Capture the cell that displays the provided text and extract its [x, y] central coordinate. 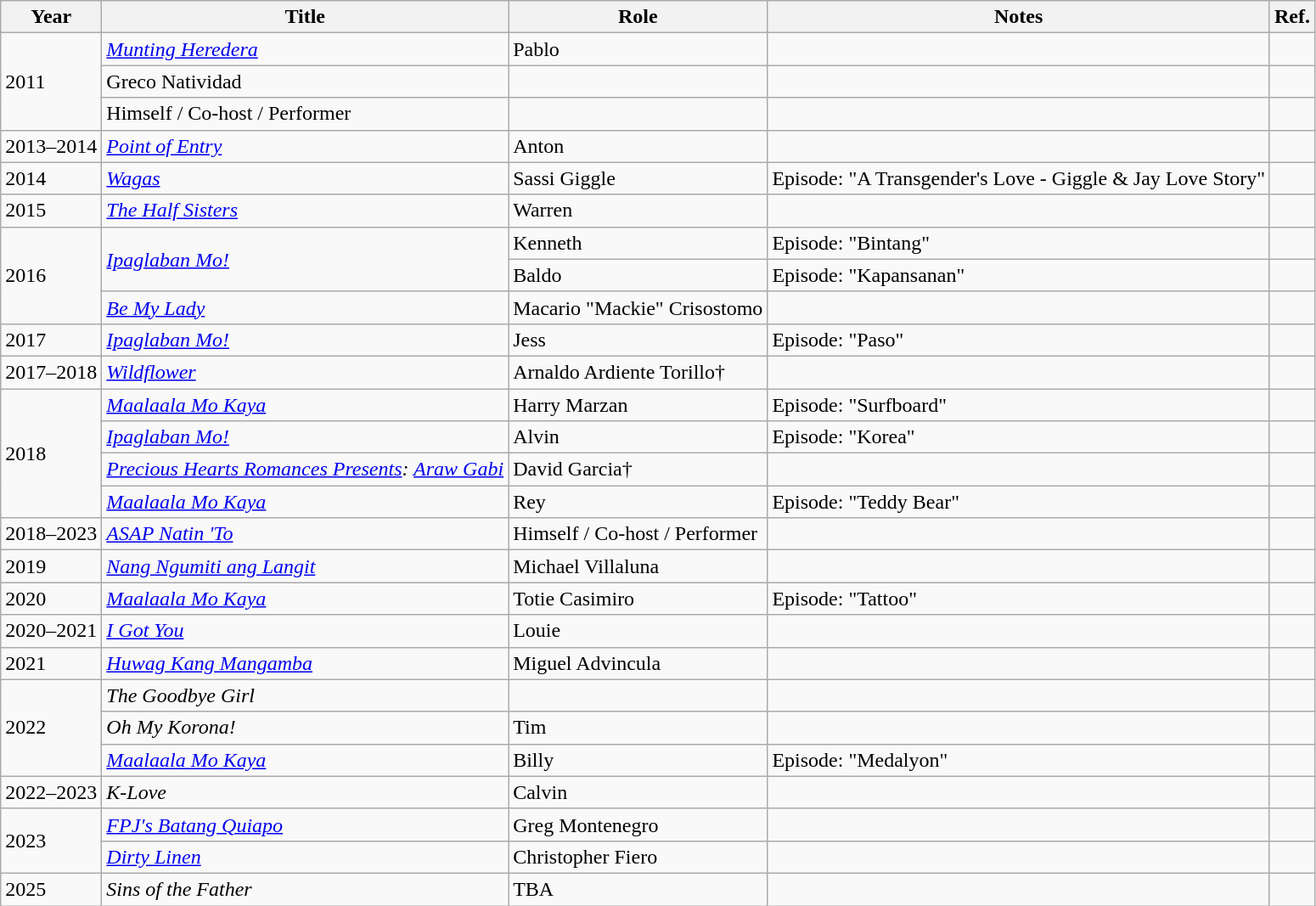
2020 [51, 599]
2025 [51, 889]
Miguel Advincula [638, 663]
Calvin [638, 792]
Point of Entry [306, 146]
Greco Natividad [306, 82]
Pablo [638, 49]
Billy [638, 760]
2022 [51, 728]
Episode: "Surfboard" [1019, 405]
Michael Villaluna [638, 566]
2019 [51, 566]
ASAP Natin 'To [306, 534]
Macario "Mackie" Crisostomo [638, 307]
I Got You [306, 631]
2014 [51, 178]
Warren [638, 211]
Louie [638, 631]
Sins of the Father [306, 889]
Wildflower [306, 372]
2016 [51, 275]
Kenneth [638, 243]
Totie Casimiro [638, 599]
Episode: "Tattoo" [1019, 599]
2022–2023 [51, 792]
The Half Sisters [306, 211]
Episode: "Paso" [1019, 340]
The Goodbye Girl [306, 695]
K-Love [306, 792]
Episode: "Kapansanan" [1019, 275]
Role [638, 17]
Episode: "Korea" [1019, 437]
Wagas [306, 178]
2018 [51, 453]
Episode: "Teddy Bear" [1019, 502]
Jess [638, 340]
2018–2023 [51, 534]
Ref. [1292, 17]
Episode: "Medalyon" [1019, 760]
Harry Marzan [638, 405]
Precious Hearts Romances Presents: Araw Gabi [306, 470]
Title [306, 17]
Oh My Korona! [306, 728]
2015 [51, 211]
Anton [638, 146]
Christopher Fiero [638, 857]
2013–2014 [51, 146]
2017 [51, 340]
Huwag Kang Mangamba [306, 663]
Notes [1019, 17]
Be My Lady [306, 307]
Episode: "Bintang" [1019, 243]
Munting Heredera [306, 49]
2021 [51, 663]
Greg Montenegro [638, 824]
Rey [638, 502]
Arnaldo Ardiente Torillo† [638, 372]
Episode: "A Transgender's Love - Giggle & Jay Love Story" [1019, 178]
Baldo [638, 275]
FPJ's Batang Quiapo [306, 824]
Dirty Linen [306, 857]
2020–2021 [51, 631]
2011 [51, 82]
2017–2018 [51, 372]
Tim [638, 728]
TBA [638, 889]
2023 [51, 841]
David Garcia† [638, 470]
Sassi Giggle [638, 178]
Alvin [638, 437]
Nang Ngumiti ang Langit [306, 566]
Year [51, 17]
